From the cell containing the given text, extract its center point as (x, y) coordinate. 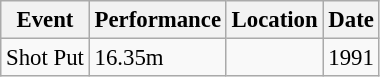
1991 (351, 58)
Performance (158, 20)
Shot Put (45, 58)
Date (351, 20)
Event (45, 20)
Location (274, 20)
16.35m (158, 58)
